Return [X, Y] of the center of cell containing provided text 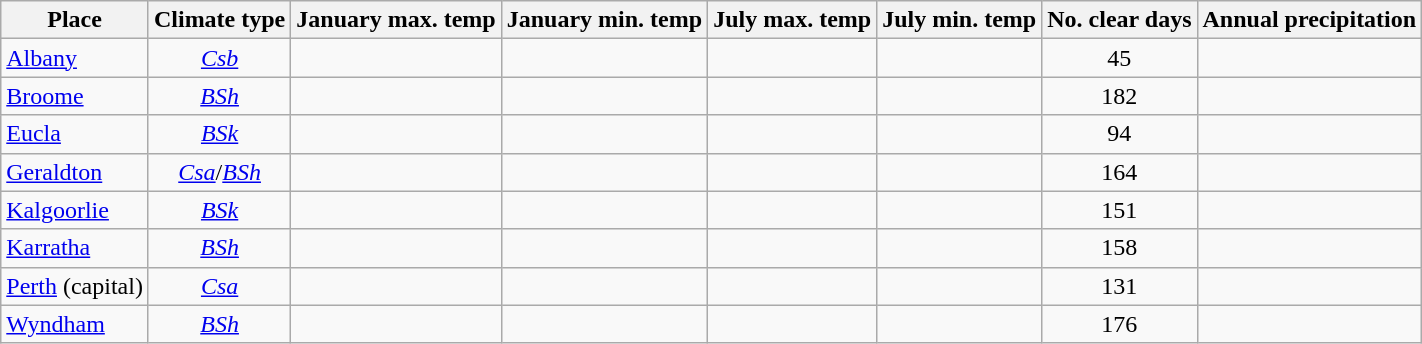
94 [1120, 134]
Csa/BSh [219, 172]
No. clear days [1120, 20]
158 [1120, 248]
Climate type [219, 20]
Broome [75, 96]
Csa [219, 286]
Eucla [75, 134]
151 [1120, 210]
Perth (capital) [75, 286]
Csb [219, 58]
Albany [75, 58]
45 [1120, 58]
Annual precipitation [1310, 20]
Kalgoorlie [75, 210]
July min. temp [960, 20]
176 [1120, 324]
131 [1120, 286]
Wyndham [75, 324]
January max. temp [396, 20]
Karratha [75, 248]
July max. temp [792, 20]
Geraldton [75, 172]
Place [75, 20]
January min. temp [604, 20]
182 [1120, 96]
164 [1120, 172]
